Return (X, Y) of the center of cell containing provided text 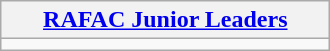
RAFAC Junior Leaders (166, 20)
